Determine the [x, y] coordinate at the center of the cell enclosing the given text.  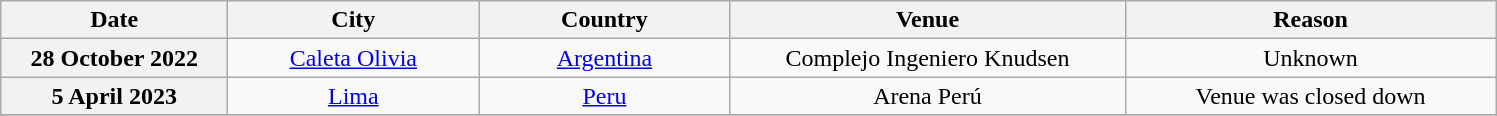
28 October 2022 [114, 58]
Date [114, 20]
Reason [1310, 20]
Venue was closed down [1310, 96]
Country [604, 20]
Unknown [1310, 58]
Peru [604, 96]
Arena Perú [928, 96]
Venue [928, 20]
Complejo Ingeniero Knudsen [928, 58]
City [354, 20]
Lima [354, 96]
Argentina [604, 58]
5 April 2023 [114, 96]
Caleta Olivia [354, 58]
